Extract the [X, Y] coordinate from the center of the cell holding the provided text.  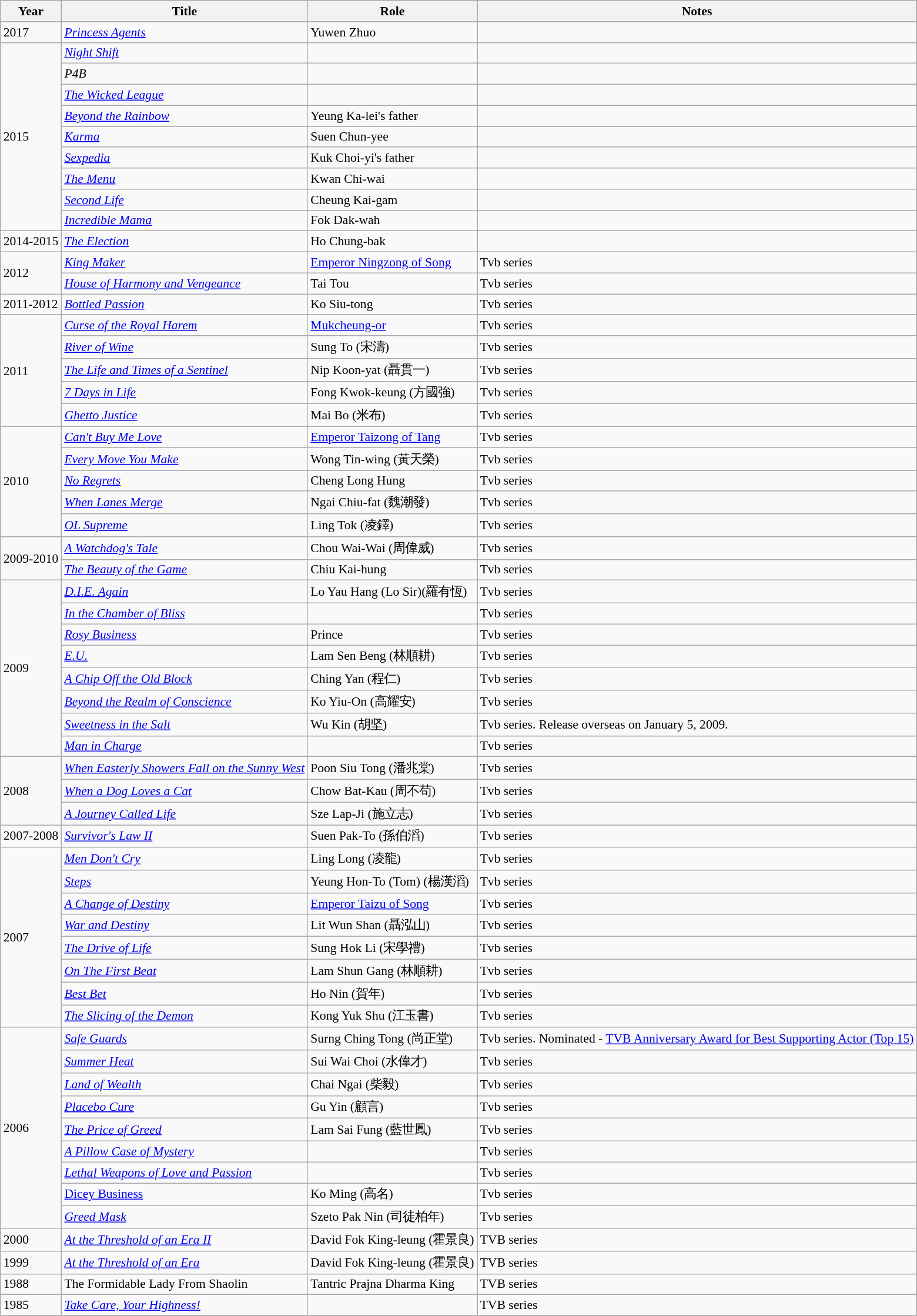
Yuwen Zhuo [392, 32]
Lam Sen Beng (林順耕) [392, 656]
Lam Sai Fung (藍世鳳) [392, 1130]
Mukcheung-or [392, 326]
Mai Bo (米布) [392, 415]
Kwan Chi-wai [392, 179]
King Maker [185, 263]
At the Threshold of an Era [185, 1263]
When Lanes Merge [185, 503]
2009 [31, 669]
River of Wine [185, 347]
Ko Yiu-On (高耀安) [392, 702]
Surng Ching Tong (尚正堂) [392, 1040]
The Drive of Life [185, 948]
A Chip Off the Old Block [185, 680]
Lam Shun Gang (林順耕) [392, 971]
Steps [185, 882]
The Formidable Lady From Shaolin [185, 1284]
Tvb series. Release overseas on January 5, 2009. [697, 724]
Title [185, 11]
2010 [31, 482]
Placebo Cure [185, 1107]
A Pillow Case of Mystery [185, 1152]
E.U. [185, 656]
Gu Yin (顧言) [392, 1107]
Chai Ngai (柴毅) [392, 1084]
Poon Siu Tong (潘兆棠) [392, 768]
Ching Yan (程仁) [392, 680]
Cheng Long Hung [392, 481]
Sung To (宋濤) [392, 347]
House of Harmony and Vengeance [185, 283]
On The First Beat [185, 971]
2017 [31, 32]
Fok Dak-wah [392, 221]
Bottled Passion [185, 305]
Night Shift [185, 53]
At the Threshold of an Era II [185, 1240]
Sze Lap-Ji (施立志) [392, 814]
2006 [31, 1128]
1985 [31, 1305]
2008 [31, 791]
Summer Heat [185, 1062]
The Price of Greed [185, 1130]
When a Dog Loves a Cat [185, 791]
2012 [31, 273]
Sweetness in the Salt [185, 724]
Tvb series. Nominated - TVB Anniversary Award for Best Supporting Actor (Top 15) [697, 1040]
Ling Long (凌龍) [392, 860]
Prince [392, 634]
Szeto Pak Nin (司徒柏年) [392, 1217]
Second Life [185, 200]
Karma [185, 137]
2011 [31, 371]
Man in Charge [185, 746]
Lit Wun Shan (聶泓山) [392, 926]
Survivor's Law II [185, 836]
Lo Yau Hang (Lo Sir)(羅有恆) [392, 592]
Wong Tin-wing (黃天榮) [392, 459]
In the Chamber of Bliss [185, 614]
Princess Agents [185, 32]
Emperor Taizu of Song [392, 904]
1999 [31, 1263]
The Slicing of the Demon [185, 1016]
Ling Tok (凌鐸) [392, 526]
2007 [31, 938]
Sung Hok Li (宋學禮) [392, 948]
The Life and Times of a Sentinel [185, 370]
Beyond the Rainbow [185, 116]
2011-2012 [31, 305]
Emperor Ningzong of Song [392, 263]
Notes [697, 11]
The Beauty of the Game [185, 570]
Kuk Choi-yi's father [392, 158]
Ko Ming (高名) [392, 1195]
When Easterly Showers Fall on the Sunny West [185, 768]
Beyond the Realm of Conscience [185, 702]
No Regrets [185, 481]
The Wicked League [185, 95]
Lethal Weapons of Love and Passion [185, 1173]
Chow Bat-Kau (周不苟) [392, 791]
The Menu [185, 179]
Chiu Kai-hung [392, 570]
Take Care, Your Highness! [185, 1305]
Year [31, 11]
Every Move You Make [185, 459]
Ghetto Justice [185, 415]
A Journey Called Life [185, 814]
Role [392, 11]
Ko Siu-tong [392, 305]
Incredible Mama [185, 221]
Men Don't Cry [185, 860]
D.I.E. Again [185, 592]
Land of Wealth [185, 1084]
Suen Pak-To (孫伯滔) [392, 836]
Rosy Business [185, 634]
A Change of Destiny [185, 904]
2000 [31, 1240]
Tai Tou [392, 283]
Ngai Chiu-fat (魏潮發) [392, 503]
Ho Nin (賀年) [392, 994]
Tantric Prajna Dharma King [392, 1284]
Yeung Ka-lei's father [392, 116]
OL Supreme [185, 526]
Yeung Hon-To (Tom) (楊漢滔) [392, 882]
Cheung Kai-gam [392, 200]
2014-2015 [31, 242]
Best Bet [185, 994]
Greed Mask [185, 1217]
Chou Wai-Wai (周偉威) [392, 548]
7 Days in Life [185, 393]
2007-2008 [31, 836]
Dicey Business [185, 1195]
Can't Buy Me Love [185, 437]
Emperor Taizong of Tang [392, 437]
Sui Wai Choi (水偉才) [392, 1062]
Suen Chun-yee [392, 137]
2009-2010 [31, 559]
A Watchdog's Tale [185, 548]
P4B [185, 74]
Sexpedia [185, 158]
Kong Yuk Shu (江玉書) [392, 1016]
2015 [31, 136]
Ho Chung-bak [392, 242]
Wu Kin (胡坚) [392, 724]
Curse of the Royal Harem [185, 326]
1988 [31, 1284]
Fong Kwok-keung (方國強) [392, 393]
Safe Guards [185, 1040]
War and Destiny [185, 926]
The Election [185, 242]
Nip Koon-yat (聶貫一) [392, 370]
